Extract the [X, Y] coordinate from the center of the cell holding the provided text.  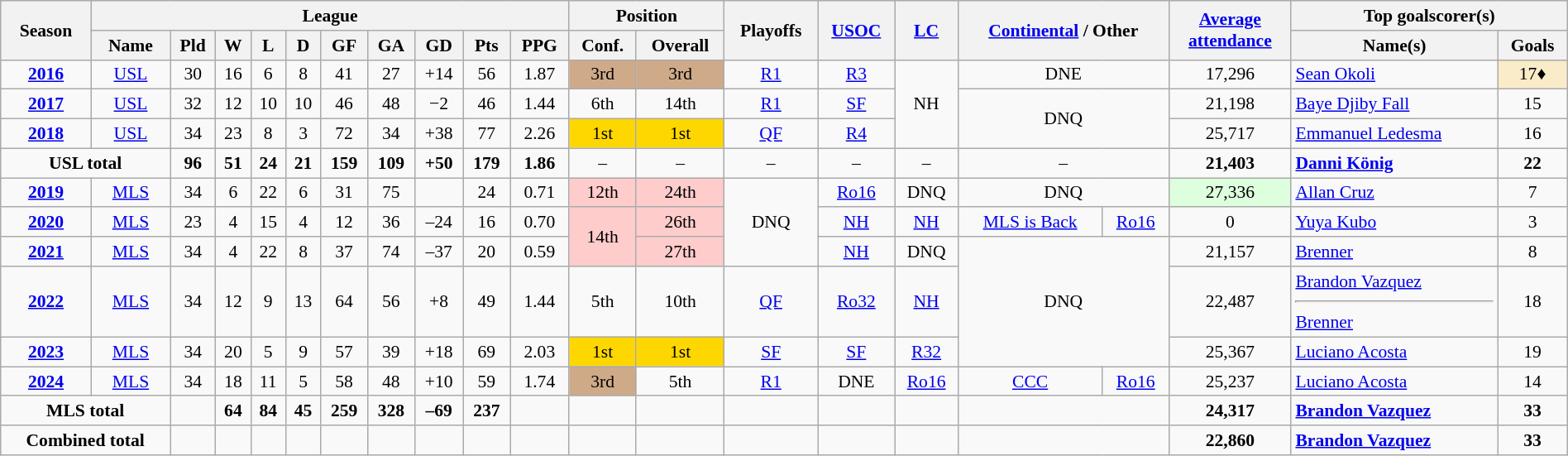
51 [233, 163]
+18 [438, 352]
2019 [46, 193]
Allan Cruz [1394, 193]
2022 [46, 302]
Emmanuel Ledesma [1394, 134]
0.71 [539, 193]
Conf. [603, 46]
159 [344, 163]
2016 [46, 74]
LC [926, 30]
37 [344, 252]
0.70 [539, 223]
+38 [438, 134]
R32 [926, 352]
21 [303, 163]
2018 [46, 134]
+8 [438, 302]
USOC [857, 30]
Continental / Other [1064, 30]
59 [486, 382]
21,198 [1230, 104]
21,403 [1230, 163]
2.03 [539, 352]
32 [194, 104]
MLS total [86, 411]
Name [131, 46]
Sean Okoli [1394, 74]
179 [486, 163]
Average attendance [1230, 30]
R3 [857, 74]
Playoffs [771, 30]
49 [486, 302]
24th [680, 193]
D [303, 46]
–37 [438, 252]
+14 [438, 74]
27 [390, 74]
Pts [486, 46]
96 [194, 163]
22,487 [1230, 302]
27th [680, 252]
Top goalscorer(s) [1429, 16]
22,860 [1230, 440]
PPG [539, 46]
26th [680, 223]
R4 [857, 134]
Combined total [86, 440]
57 [344, 352]
MLS is Back [1030, 223]
31 [344, 193]
W [233, 46]
328 [390, 411]
Yuya Kubo [1394, 223]
21,157 [1230, 252]
Season [46, 30]
Position [647, 16]
19 [1532, 352]
6th [603, 104]
Ro32 [857, 302]
Overall [680, 46]
Name(s) [1394, 46]
25,237 [1230, 382]
72 [344, 134]
58 [344, 382]
Pld [194, 46]
41 [344, 74]
2017 [46, 104]
24,317 [1230, 411]
2020 [46, 223]
84 [268, 411]
45 [303, 411]
–24 [438, 223]
17,296 [1230, 74]
League [330, 16]
–69 [438, 411]
+50 [438, 163]
0.59 [539, 252]
Brandon Vazquez Brenner [1394, 302]
7 [1532, 193]
GF [344, 46]
Danni König [1394, 163]
36 [390, 223]
109 [390, 163]
2024 [46, 382]
10th [680, 302]
74 [390, 252]
L [268, 46]
2021 [46, 252]
30 [194, 74]
CCC [1030, 382]
237 [486, 411]
27,336 [1230, 193]
0 [1230, 223]
17♦ [1532, 74]
GA [390, 46]
25,717 [1230, 134]
Baye Djiby Fall [1394, 104]
+10 [438, 382]
39 [390, 352]
1.86 [539, 163]
75 [390, 193]
2.26 [539, 134]
2023 [46, 352]
1.87 [539, 74]
1.74 [539, 382]
GD [438, 46]
Brenner [1394, 252]
Goals [1532, 46]
12th [603, 193]
77 [486, 134]
25,367 [1230, 352]
259 [344, 411]
69 [486, 352]
USL total [86, 163]
−2 [438, 104]
13 [303, 302]
14 [1532, 382]
11 [268, 382]
